Return [x, y] of the center of cell containing provided text 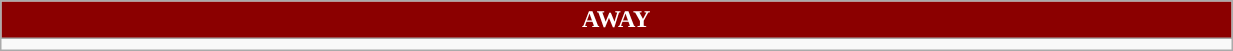
AWAY [616, 20]
